Output the (x, y) coordinate of the center of the cell containing the given text.  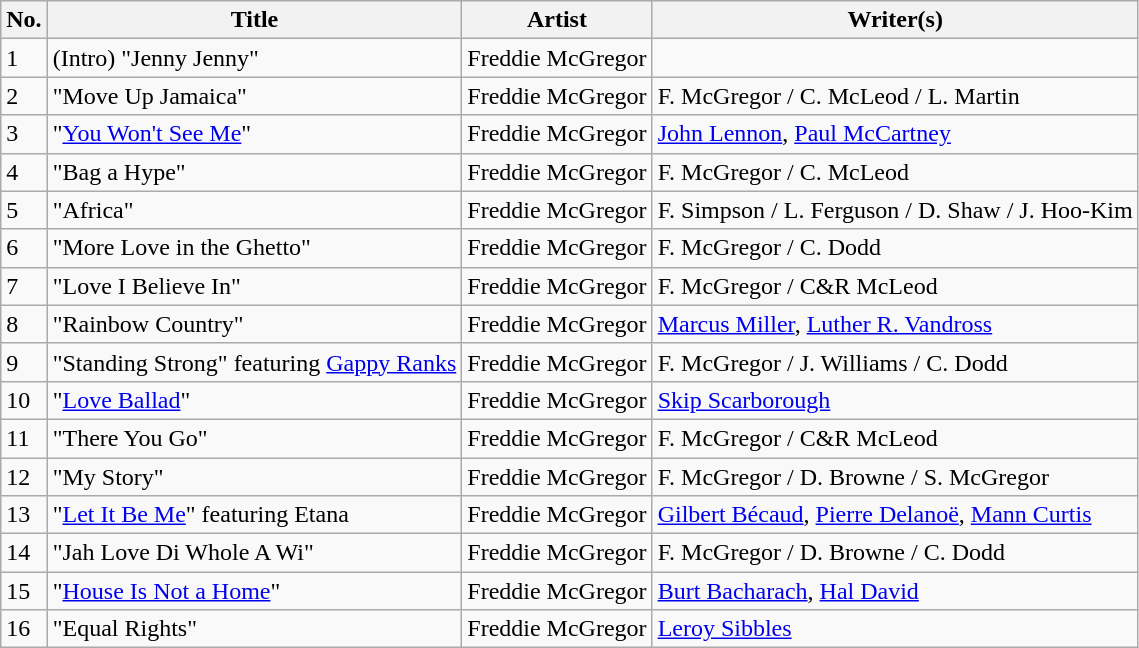
1 (24, 58)
8 (24, 324)
Artist (557, 20)
"Equal Rights" (254, 629)
"Standing Strong" featuring Gappy Ranks (254, 362)
F. McGregor / C. Dodd (895, 248)
"Move Up Jamaica" (254, 96)
6 (24, 248)
9 (24, 362)
"My Story" (254, 477)
John Lennon, Paul McCartney (895, 134)
No. (24, 20)
Writer(s) (895, 20)
F. McGregor / D. Browne / C. Dodd (895, 553)
(Intro) "Jenny Jenny" (254, 58)
"Jah Love Di Whole A Wi" (254, 553)
14 (24, 553)
Title (254, 20)
Marcus Miller, Luther R. Vandross (895, 324)
3 (24, 134)
10 (24, 400)
"Love I Believe In" (254, 286)
Burt Bacharach, Hal David (895, 591)
15 (24, 591)
2 (24, 96)
5 (24, 210)
"Africa" (254, 210)
4 (24, 172)
F. McGregor / C. McLeod / L. Martin (895, 96)
Leroy Sibbles (895, 629)
11 (24, 438)
"Bag a Hype" (254, 172)
Gilbert Bécaud, Pierre Delanoë, Mann Curtis (895, 515)
F. McGregor / C. McLeod (895, 172)
F. McGregor / J. Williams / C. Dodd (895, 362)
7 (24, 286)
"Rainbow Country" (254, 324)
F. Simpson / L. Ferguson / D. Shaw / J. Hoo-Kim (895, 210)
16 (24, 629)
"More Love in the Ghetto" (254, 248)
"Let It Be Me" featuring Etana (254, 515)
"There You Go" (254, 438)
"Love Ballad" (254, 400)
"House Is Not a Home" (254, 591)
F. McGregor / D. Browne / S. McGregor (895, 477)
"You Won't See Me" (254, 134)
13 (24, 515)
Skip Scarborough (895, 400)
12 (24, 477)
